Determine the [x, y] coordinate at the center of the cell enclosing the given text.  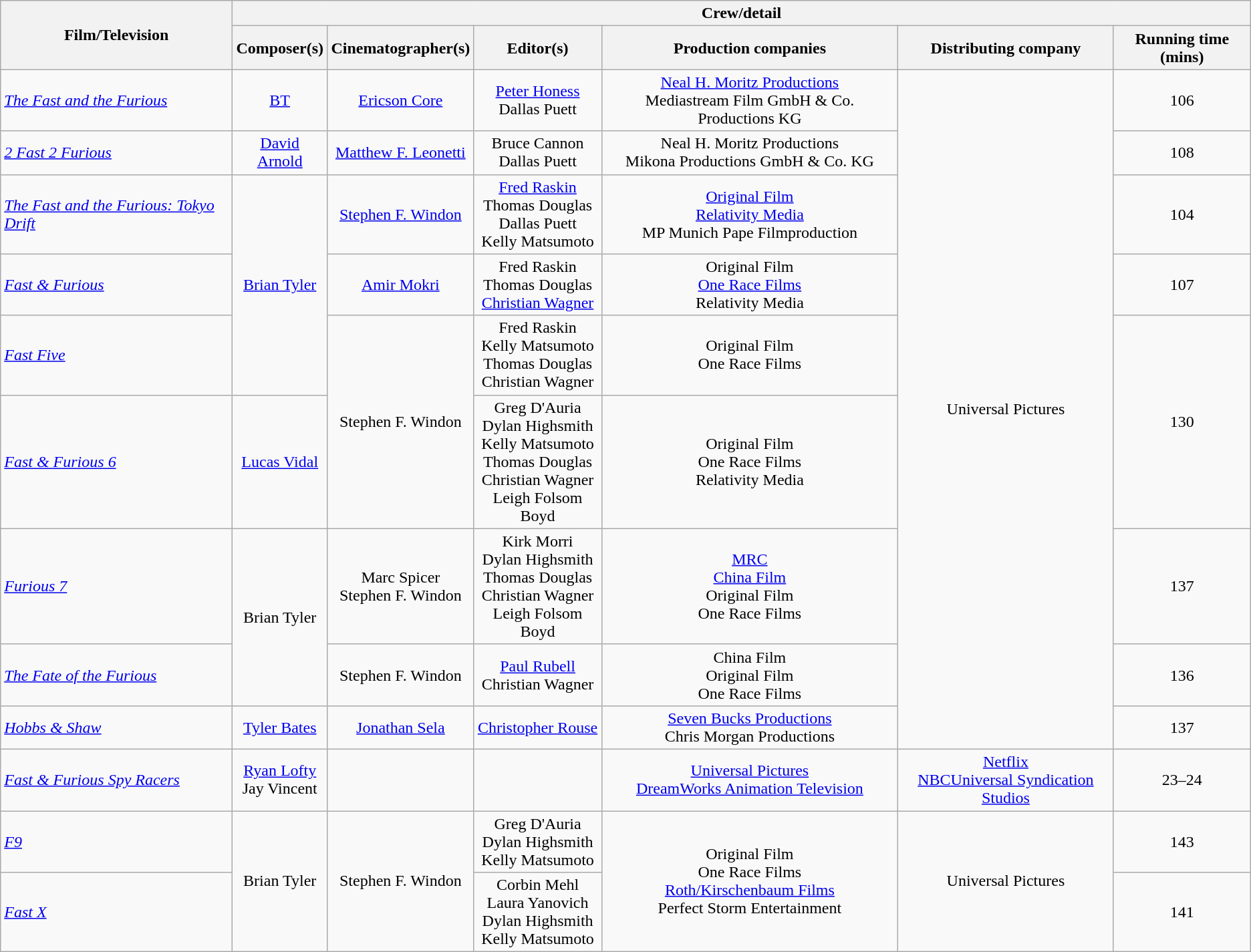
2 Fast 2 Furious [116, 152]
Distributing company [1006, 48]
Original FilmOne Race FilmsRoth/Kirschenbaum FilmsPerfect Storm Entertainment [750, 882]
The Fate of the Furious [116, 675]
108 [1181, 152]
Ryan LoftyJay Vincent [280, 780]
Neal H. Moritz ProductionsMediastream Film GmbH & Co. Productions KG [750, 100]
MRCChina FilmOriginal FilmOne Race Films [750, 587]
Peter HonessDallas Puett [537, 100]
Neal H. Moritz ProductionsMikona Productions GmbH & Co. KG [750, 152]
Marc SpicerStephen F. Windon [401, 587]
Fast Five [116, 355]
Hobbs & Shaw [116, 727]
Running time (mins) [1181, 48]
Composer(s) [280, 48]
Crew/detail [742, 13]
Fast & Furious 6 [116, 462]
Production companies [750, 48]
Amir Mokri [401, 285]
Fred RaskinThomas DouglasChristian Wagner [537, 285]
Matthew F. Leonetti [401, 152]
Fast & Furious [116, 285]
Kirk MorriDylan HighsmithThomas DouglasChristian WagnerLeigh Folsom Boyd [537, 587]
Original FilmOne Race Films [750, 355]
143 [1181, 842]
141 [1181, 913]
Corbin MehlLaura YanovichDylan HighsmithKelly Matsumoto [537, 913]
Cinematographer(s) [401, 48]
Bruce CannonDallas Puett [537, 152]
Paul RubellChristian Wagner [537, 675]
Fred RaskinKelly MatsumotoThomas DouglasChristian Wagner [537, 355]
Christopher Rouse [537, 727]
104 [1181, 214]
Fred RaskinThomas Douglas Dallas PuettKelly Matsumoto [537, 214]
136 [1181, 675]
NetflixNBCUniversal Syndication Studios [1006, 780]
BT [280, 100]
Film/Television [116, 35]
China FilmOriginal FilmOne Race Films [750, 675]
Lucas Vidal [280, 462]
David Arnold [280, 152]
23–24 [1181, 780]
130 [1181, 422]
The Fast and the Furious [116, 100]
F9 [116, 842]
Greg D'AuriaDylan HighsmithKelly MatsumotoThomas DouglasChristian WagnerLeigh Folsom Boyd [537, 462]
Jonathan Sela [401, 727]
Universal PicturesDreamWorks Animation Television [750, 780]
106 [1181, 100]
Editor(s) [537, 48]
Seven Bucks ProductionsChris Morgan Productions [750, 727]
Fast & Furious Spy Racers [116, 780]
Furious 7 [116, 587]
The Fast and the Furious: Tokyo Drift [116, 214]
Original FilmRelativity MediaMP Munich Pape Filmproduction [750, 214]
Ericson Core [401, 100]
Fast X [116, 913]
Greg D'AuriaDylan HighsmithKelly Matsumoto [537, 842]
107 [1181, 285]
Tyler Bates [280, 727]
